Locate the cell with the specified text and output its (x, y) center coordinate. 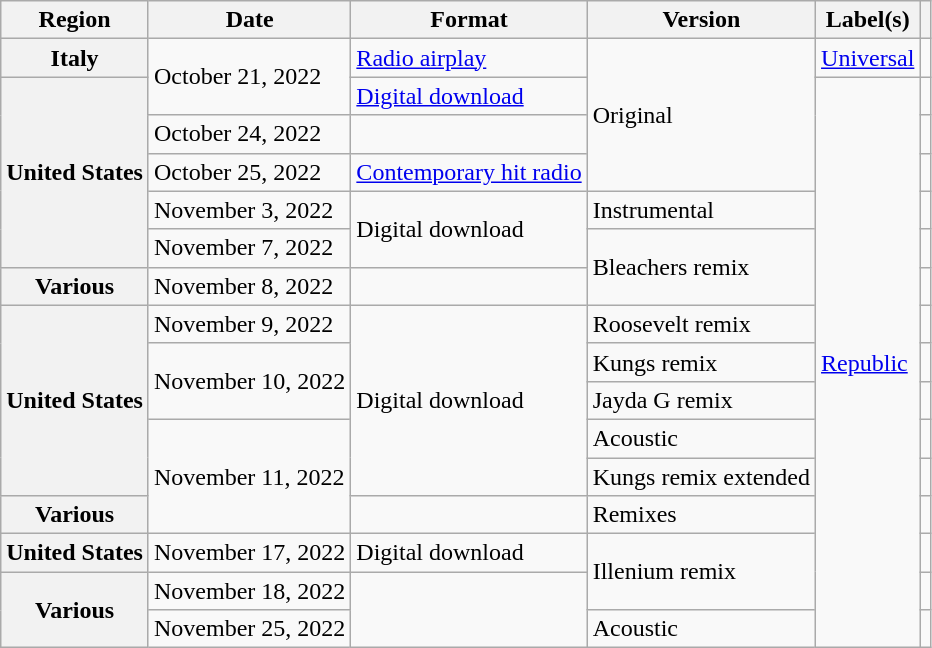
November 7, 2022 (249, 248)
Illenium remix (701, 572)
Universal (868, 58)
Contemporary hit radio (469, 172)
Italy (75, 58)
Format (469, 20)
Kungs remix extended (701, 477)
Jayda G remix (701, 400)
Radio airplay (469, 58)
Roosevelt remix (701, 324)
October 24, 2022 (249, 134)
Remixes (701, 515)
Instrumental (701, 210)
Republic (868, 362)
Bleachers remix (701, 267)
November 9, 2022 (249, 324)
November 17, 2022 (249, 553)
October 21, 2022 (249, 77)
November 25, 2022 (249, 629)
November 18, 2022 (249, 591)
Kungs remix (701, 362)
Original (701, 115)
October 25, 2022 (249, 172)
November 10, 2022 (249, 381)
Region (75, 20)
November 8, 2022 (249, 286)
November 11, 2022 (249, 476)
Date (249, 20)
November 3, 2022 (249, 210)
Label(s) (868, 20)
Version (701, 20)
